Provide the (x, y) coordinate of the cell's center where the given text is located.  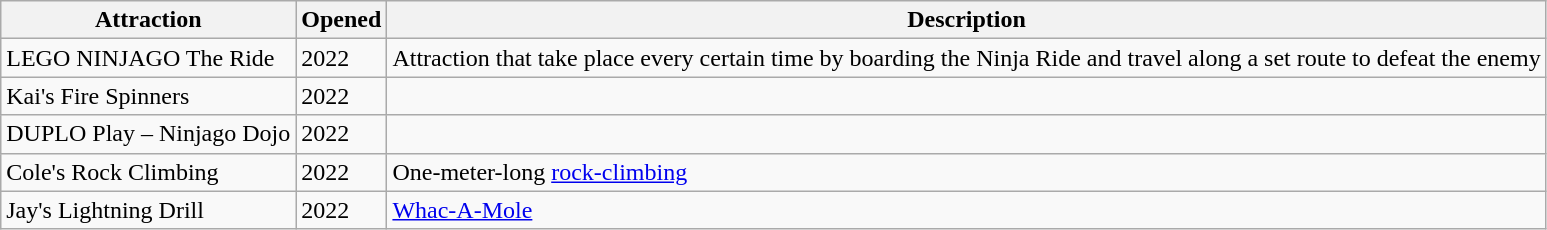
Opened (342, 20)
Description (966, 20)
LEGO NINJAGO The Ride (148, 58)
Attraction that take place every certain time by boarding the Ninja Ride and travel along a set route to defeat the enemy (966, 58)
Attraction (148, 20)
Whac-A-Mole (966, 210)
Jay's Lightning Drill (148, 210)
One-meter-long rock-climbing (966, 172)
Cole's Rock Climbing (148, 172)
Kai's Fire Spinners (148, 96)
DUPLO Play – Ninjago Dojo (148, 134)
